Search for the cell housing the specified text and yield its (X, Y) center coordinate. 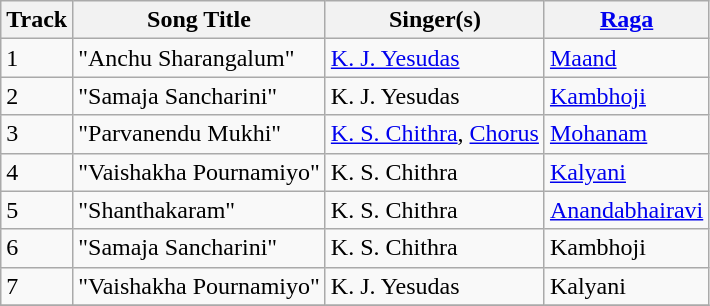
2 (37, 96)
"Anchu Sharangalum" (200, 58)
Raga (626, 20)
K. S. Chithra, Chorus (434, 134)
"Parvanendu Mukhi" (200, 134)
Mohanam (626, 134)
1 (37, 58)
5 (37, 210)
"Shanthakaram" (200, 210)
Anandabhairavi (626, 210)
Song Title (200, 20)
Singer(s) (434, 20)
3 (37, 134)
Maand (626, 58)
6 (37, 248)
4 (37, 172)
7 (37, 286)
Track (37, 20)
